Extract the (X, Y) coordinate from the center of the cell holding the provided text.  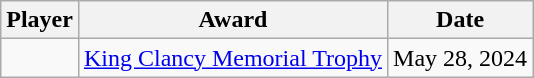
Date (460, 20)
Award (232, 20)
King Clancy Memorial Trophy (232, 58)
May 28, 2024 (460, 58)
Player (40, 20)
